Capture the cell that displays the provided text and extract its [x, y] central coordinate. 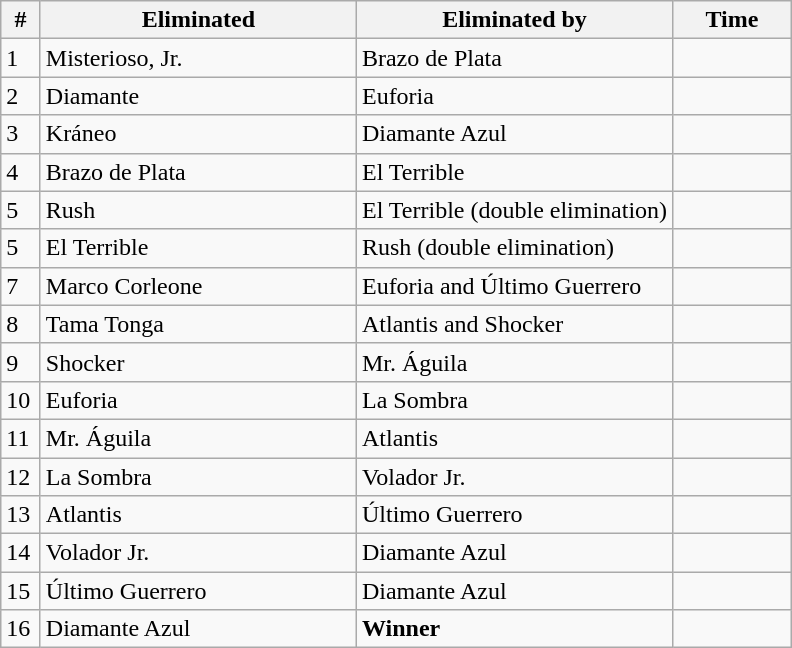
Eliminated by [514, 20]
Misterioso, Jr. [198, 58]
15 [21, 591]
Kráneo [198, 134]
El Terrible (double elimination) [514, 210]
Atlantis and Shocker [514, 324]
2 [21, 96]
11 [21, 438]
Shocker [198, 362]
Time [732, 20]
Euforia and Último Guerrero [514, 286]
Winner [514, 629]
Marco Corleone [198, 286]
3 [21, 134]
Diamante [198, 96]
Rush [198, 210]
10 [21, 400]
12 [21, 477]
16 [21, 629]
4 [21, 172]
1 [21, 58]
Tama Tonga [198, 324]
Rush (double elimination) [514, 248]
Eliminated [198, 20]
9 [21, 362]
8 [21, 324]
# [21, 20]
13 [21, 515]
7 [21, 286]
14 [21, 553]
